For the text-containing cell, return its midpoint in [x, y] coordinate format. 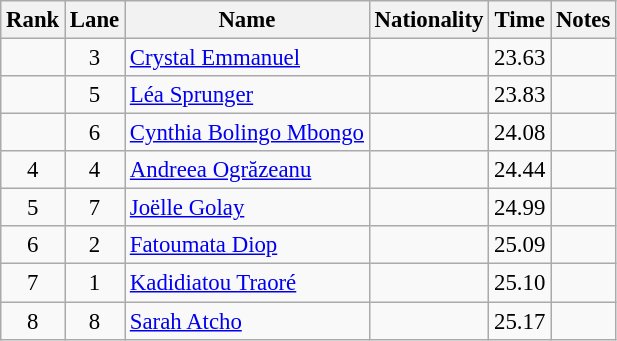
25.17 [520, 321]
23.83 [520, 95]
24.08 [520, 133]
25.10 [520, 283]
3 [95, 58]
Name [248, 20]
Lane [95, 20]
25.09 [520, 245]
Nationality [428, 20]
Crystal Emmanuel [248, 58]
24.99 [520, 208]
Léa Sprunger [248, 95]
23.63 [520, 58]
1 [95, 283]
Notes [584, 20]
Rank [33, 20]
Sarah Atcho [248, 321]
Cynthia Bolingo Mbongo [248, 133]
Kadidiatou Traoré [248, 283]
Time [520, 20]
24.44 [520, 170]
Andreea Ogrăzeanu [248, 170]
2 [95, 245]
Joëlle Golay [248, 208]
Fatoumata Diop [248, 245]
